Return the [x, y] coordinate for the center point of the cell that contains the specified text.  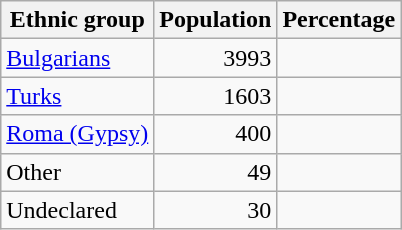
Undeclared [78, 210]
3993 [216, 58]
Turks [78, 96]
Ethnic group [78, 20]
Bulgarians [78, 58]
30 [216, 210]
1603 [216, 96]
Percentage [339, 20]
49 [216, 172]
400 [216, 134]
Roma (Gypsy) [78, 134]
Other [78, 172]
Population [216, 20]
